Capture the cell that displays the provided text and extract its [X, Y] central coordinate. 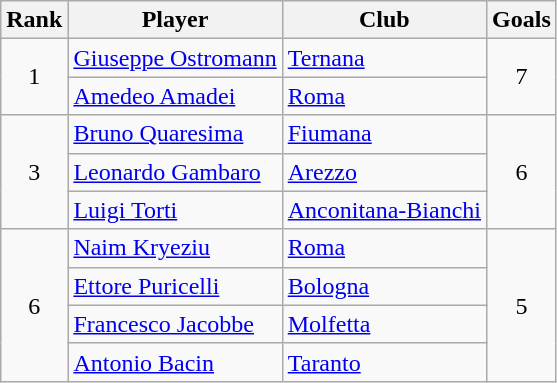
Naim Kryeziu [175, 248]
Rank [34, 20]
Bruno Quaresima [175, 134]
Luigi Torti [175, 210]
3 [34, 172]
Ettore Puricelli [175, 286]
Club [384, 20]
Anconitana-Bianchi [384, 210]
7 [522, 77]
5 [522, 305]
Antonio Bacin [175, 362]
Fiumana [384, 134]
Leonardo Gambaro [175, 172]
Goals [522, 20]
Giuseppe Ostromann [175, 58]
Taranto [384, 362]
Player [175, 20]
Molfetta [384, 324]
Francesco Jacobbe [175, 324]
Arezzo [384, 172]
1 [34, 77]
Amedeo Amadei [175, 96]
Ternana [384, 58]
Bologna [384, 286]
